Detect which cell encompasses the target text, then output its (X, Y) center coordinate. 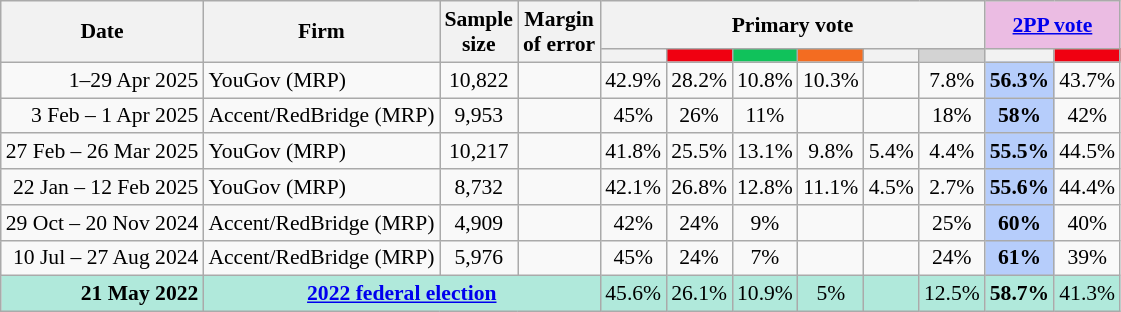
10 Jul – 27 Aug 2024 (102, 258)
5,976 (479, 258)
10.3% (831, 80)
Primary vote (792, 25)
2.7% (952, 187)
4,909 (479, 223)
8,732 (479, 187)
3 Feb – 1 Apr 2025 (102, 116)
27 Feb – 26 Mar 2025 (102, 152)
25.5% (699, 152)
Date (102, 32)
44.5% (1087, 152)
58% (1020, 116)
42.1% (633, 187)
10.9% (765, 294)
7.8% (952, 80)
9% (765, 223)
26% (699, 116)
43.7% (1087, 80)
7% (765, 258)
25% (952, 223)
58.7% (1020, 294)
5.4% (892, 152)
10,822 (479, 80)
2PP vote (1052, 25)
42.9% (633, 80)
9,953 (479, 116)
Firm (321, 32)
40% (1087, 223)
4.4% (952, 152)
26.1% (699, 294)
26.8% (699, 187)
56.3% (1020, 80)
Marginof error (559, 32)
13.1% (765, 152)
1–29 Apr 2025 (102, 80)
18% (952, 116)
12.8% (765, 187)
45.6% (633, 294)
44.4% (1087, 187)
41.3% (1087, 294)
39% (1087, 258)
9.8% (831, 152)
60% (1020, 223)
28.2% (699, 80)
5% (831, 294)
11% (765, 116)
4.5% (892, 187)
2022 federal election (402, 294)
61% (1020, 258)
22 Jan – 12 Feb 2025 (102, 187)
55.5% (1020, 152)
10.8% (765, 80)
10,217 (479, 152)
21 May 2022 (102, 294)
55.6% (1020, 187)
11.1% (831, 187)
29 Oct – 20 Nov 2024 (102, 223)
Samplesize (479, 32)
41.8% (633, 152)
12.5% (952, 294)
